Pinpoint the cell where the given text exists, returning its (x, y) midpoint coordinate. 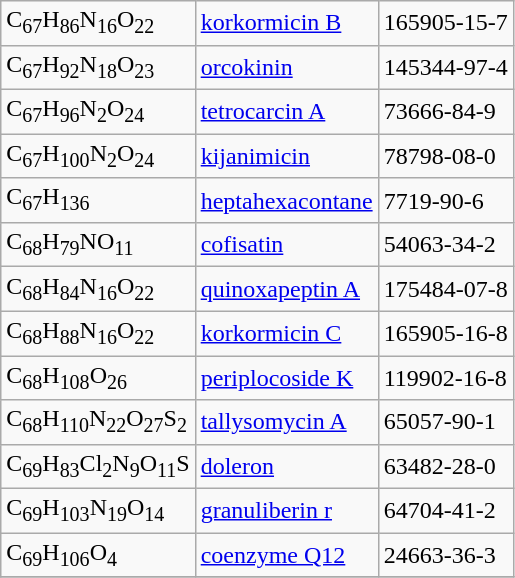
165905-16-8 (446, 333)
119902-16-8 (446, 378)
C67H136 (98, 200)
C69H106O4 (98, 555)
coenzyme Q12 (286, 555)
tallysomycin A (286, 422)
kijanimicin (286, 156)
63482-28-0 (446, 466)
heptahexacontane (286, 200)
C69H83Cl2N9O11S (98, 466)
korkormicin C (286, 333)
145344-97-4 (446, 67)
65057-90-1 (446, 422)
165905-15-7 (446, 23)
24663-36-3 (446, 555)
73666-84-9 (446, 111)
periplocoside K (286, 378)
C68H84N16O22 (98, 289)
korkormicin B (286, 23)
C68H79NO11 (98, 244)
78798-08-0 (446, 156)
cofisatin (286, 244)
orcokinin (286, 67)
quinoxapeptin A (286, 289)
tetrocarcin A (286, 111)
C68H88N16O22 (98, 333)
54063-34-2 (446, 244)
C67H100N2O24 (98, 156)
C67H96N2O24 (98, 111)
175484-07-8 (446, 289)
C68H108O26 (98, 378)
C68H110N22O27S2 (98, 422)
C67H92N18O23 (98, 67)
C69H103N19O14 (98, 511)
7719-90-6 (446, 200)
64704-41-2 (446, 511)
doleron (286, 466)
granuliberin r (286, 511)
C67H86N16O22 (98, 23)
